Extract the (x, y) coordinate from the center of the cell holding the provided text.  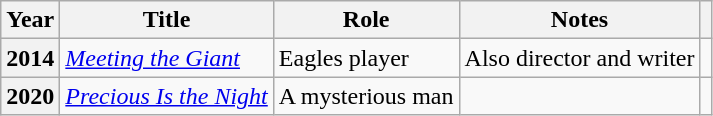
Notes (580, 20)
2014 (30, 58)
2020 (30, 96)
Title (166, 20)
Role (366, 20)
Precious Is the Night (166, 96)
Year (30, 20)
A mysterious man (366, 96)
Eagles player (366, 58)
Also director and writer (580, 58)
Meeting the Giant (166, 58)
